Detect which cell encompasses the target text, then output its [X, Y] center coordinate. 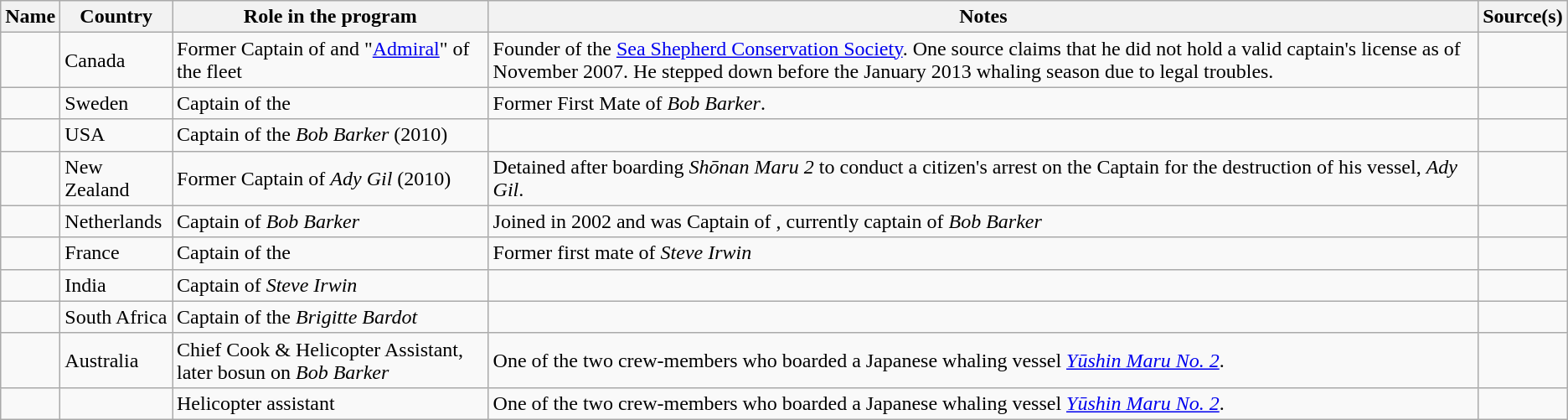
USA [116, 135]
Detained after boarding Shōnan Maru 2 to conduct a citizen's arrest on the Captain for the destruction of his vessel, Ady Gil. [983, 178]
France [116, 253]
Netherlands [116, 221]
Chief Cook & Helicopter Assistant, later bosun on Bob Barker [331, 360]
Canada [116, 60]
Role in the program [331, 17]
South Africa [116, 317]
Former Captain of Ady Gil (2010) [331, 178]
Sweden [116, 103]
Captain of Bob Barker [331, 221]
Former First Mate of Bob Barker. [983, 103]
Country [116, 17]
Captain of Steve Irwin [331, 285]
Former first mate of Steve Irwin [983, 253]
Joined in 2002 and was Captain of , currently captain of Bob Barker [983, 221]
India [116, 285]
Name [30, 17]
Captain of the Bob Barker (2010) [331, 135]
Helicopter assistant [331, 403]
Notes [983, 17]
Former Captain of and "Admiral" of the fleet [331, 60]
Source(s) [1523, 17]
Australia [116, 360]
New Zealand [116, 178]
Captain of the Brigitte Bardot [331, 317]
